Return [x, y] of the center of cell containing provided text 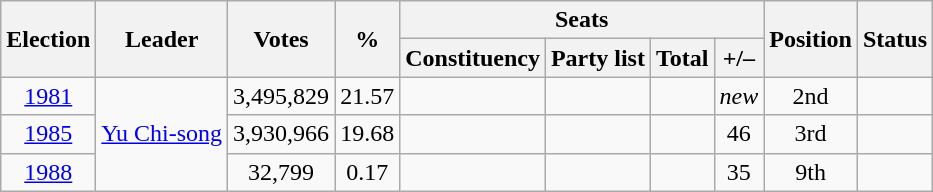
Total [682, 58]
19.68 [368, 134]
Votes [282, 39]
% [368, 39]
Party list [598, 58]
Seats [582, 20]
9th [811, 172]
Yu Chi-song [162, 134]
Constituency [473, 58]
32,799 [282, 172]
3,495,829 [282, 96]
Status [894, 39]
3,930,966 [282, 134]
Leader [162, 39]
new [739, 96]
21.57 [368, 96]
1981 [48, 96]
1985 [48, 134]
35 [739, 172]
+/– [739, 58]
Position [811, 39]
0.17 [368, 172]
Election [48, 39]
3rd [811, 134]
1988 [48, 172]
2nd [811, 96]
46 [739, 134]
